Search for the cell housing the specified text and yield its (X, Y) center coordinate. 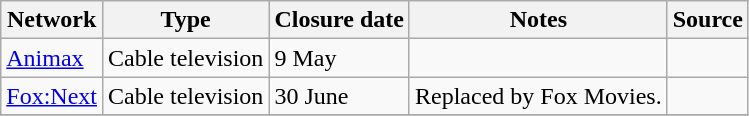
Closure date (340, 20)
Source (708, 20)
Animax (52, 58)
30 June (340, 96)
Notes (538, 20)
Network (52, 20)
9 May (340, 58)
Replaced by Fox Movies. (538, 96)
Type (185, 20)
Fox:Next (52, 96)
